Locate the cell with the specified text and output its [X, Y] center coordinate. 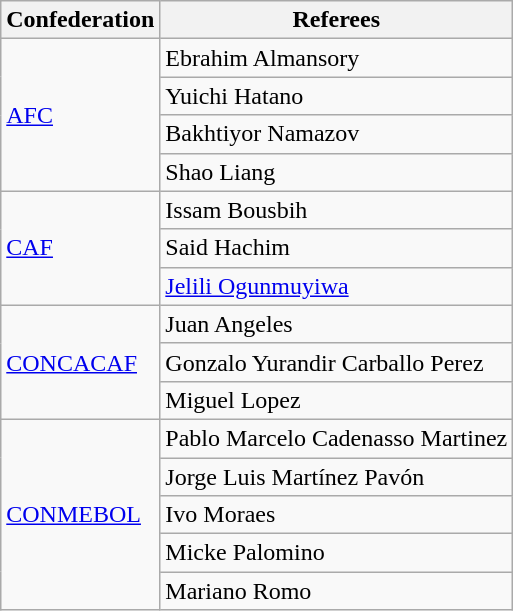
Confederation [80, 20]
AFC [80, 115]
Shao Liang [336, 172]
Jelili Ogunmuyiwa [336, 286]
Jorge Luis Martínez Pavón [336, 477]
Bakhtiyor Namazov [336, 134]
CONCACAF [80, 362]
Micke Palomino [336, 553]
Juan Angeles [336, 324]
Pablo Marcelo Cadenasso Martinez [336, 438]
Ebrahim Almansory [336, 58]
Said Hachim [336, 248]
Mariano Romo [336, 591]
Referees [336, 20]
Gonzalo Yurandir Carballo Perez [336, 362]
CONMEBOL [80, 514]
Issam Bousbih [336, 210]
Yuichi Hatano [336, 96]
Miguel Lopez [336, 400]
CAF [80, 248]
Ivo Moraes [336, 515]
